Detect which cell encompasses the target text, then output its (X, Y) center coordinate. 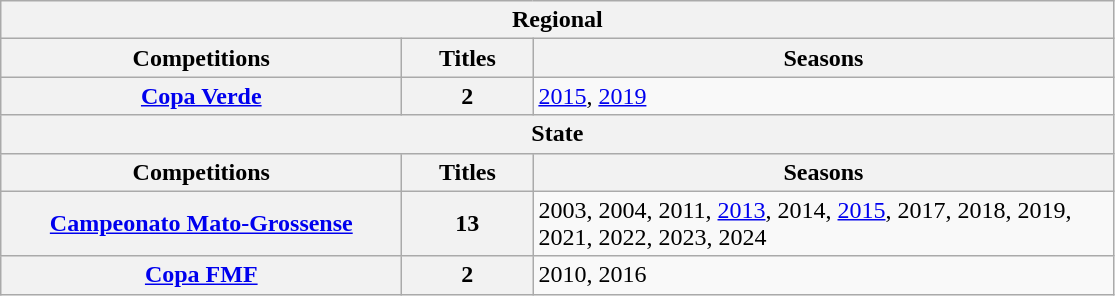
Copa FMF (202, 275)
13 (468, 224)
2003, 2004, 2011, 2013, 2014, 2015, 2017, 2018, 2019, 2021, 2022, 2023, 2024 (824, 224)
State (558, 134)
2015, 2019 (824, 96)
Regional (558, 20)
2010, 2016 (824, 275)
Campeonato Mato-Grossense (202, 224)
Copa Verde (202, 96)
